For the text-containing cell, return its midpoint in (x, y) coordinate format. 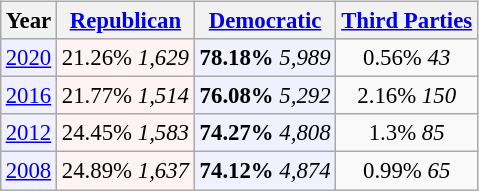
0.99% 65 (407, 171)
Year (28, 21)
Third Parties (407, 21)
74.12% 4,874 (265, 171)
0.56% 43 (407, 58)
2020 (28, 58)
2016 (28, 96)
Republican (126, 21)
24.45% 1,583 (126, 133)
78.18% 5,989 (265, 58)
Democratic (265, 21)
21.77% 1,514 (126, 96)
2008 (28, 171)
74.27% 4,808 (265, 133)
76.08% 5,292 (265, 96)
2.16% 150 (407, 96)
24.89% 1,637 (126, 171)
1.3% 85 (407, 133)
21.26% 1,629 (126, 58)
2012 (28, 133)
